Pinpoint the cell where the given text exists, returning its (X, Y) midpoint coordinate. 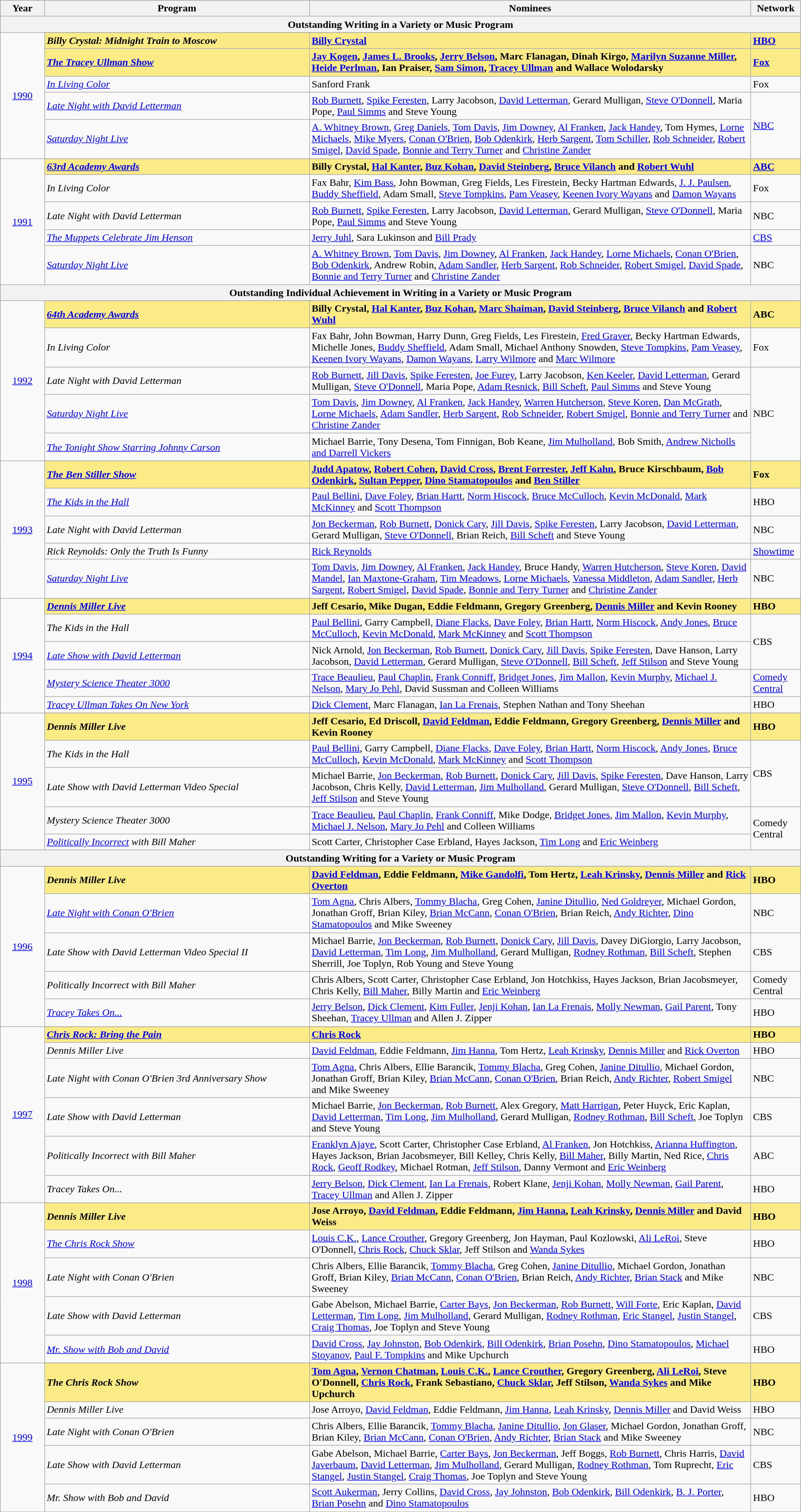
1995 (22, 781)
Jeff Cesario, Ed Driscoll, David Feldman, Eddie Feldmann, Gregory Greenberg, Dennis Miller and Kevin Rooney (530, 726)
Jeff Cesario, Mike Dugan, Eddie Feldmann, Gregory Greenberg, Dennis Miller and Kevin Rooney (530, 606)
Jerry Juhl, Sara Lukinson and Bill Prady (530, 237)
Late Night with Conan O'Brien 3rd Anniversary Show (177, 1078)
Dick Clement, Marc Flanagan, Ian La Frenais, Stephen Nathan and Tony Sheehan (530, 704)
Nominees (530, 8)
David Cross, Jay Johnston, Bob Odenkirk, Bill Odenkirk, Brian Posehn, Dino Stamatopoulos, Michael Stoyanov, Paul F. Tompkins and Mike Upchurch (530, 1349)
The Tracey Ullman Show (177, 63)
64th Academy Awards (177, 314)
Jerry Belson, Dick Clement, Kim Fuller, Jenji Kohan, Ian La Frenais, Molly Newman, Gail Parent, Tony Sheehan, Tracey Ullman and Allen J. Zipper (530, 1013)
1992 (22, 381)
Scott Aukerman, Jerry Collins, David Cross, Jay Johnston, Bob Odenkirk, Bill Odenkirk, B. J. Porter, Brian Posehn and Dino Stamatopoulos (530, 1498)
Outstanding Individual Achievement in Writing in a Variety or Music Program (400, 293)
1990 (22, 95)
Late Show with David Letterman Video Special II (177, 952)
1996 (22, 946)
Billy Crystal (530, 41)
Program (177, 8)
Network (776, 8)
Sanford Frank (530, 84)
David Feldman, Eddie Feldmann, Jim Hanna, Tom Hertz, Leah Krinsky, Dennis Miller and Rick Overton (530, 1050)
Billy Crystal, Hal Kanter, Buz Kohan, Marc Shaiman, David Steinberg, Bruce Vilanch and Robert Wuhl (530, 314)
Showtime (776, 551)
Late Show with David Letterman Video Special (177, 787)
Rick Reynolds: Only the Truth Is Funny (177, 551)
Chris Rock (530, 1034)
Outstanding Writing in a Variety or Music Program (400, 24)
1997 (22, 1114)
Billy Crystal, Hal Kanter, Buz Kohan, David Steinberg, Bruce Vilanch and Robert Wuhl (530, 166)
Scott Carter, Christopher Case Erbland, Hayes Jackson, Tim Long and Eric Weinberg (530, 842)
The Muppets Celebrate Jim Henson (177, 237)
David Feldman, Eddie Feldmann, Mike Gandolfi, Tom Hertz, Leah Krinsky, Dennis Miller and Rick Overton (530, 880)
The Tonight Show Starring Johnny Carson (177, 447)
Outstanding Writing for a Variety or Music Program (400, 858)
1991 (22, 221)
The Ben Stiller Show (177, 475)
Year (22, 8)
63rd Academy Awards (177, 166)
Tracey Ullman Takes On New York (177, 704)
1998 (22, 1283)
Jerry Belson, Dick Clement, Ian La Frenais, Robert Klane, Jenji Kohan, Molly Newman, Gail Parent, Tracey Ullman and Allen J. Zipper (530, 1188)
Billy Crystal: Midnight Train to Moscow (177, 41)
Chris Rock: Bring the Pain (177, 1034)
1999 (22, 1437)
1993 (22, 530)
Rick Reynolds (530, 551)
Judd Apatow, Robert Cohen, David Cross, Brent Forrester, Jeff Kahn, Bruce Kirschbaum, Bob Odenkirk, Sultan Pepper, Dino Stamatopoulos and Ben Stiller (530, 475)
1994 (22, 655)
Michael Barrie, Tony Desena, Tom Finnigan, Bob Keane, Jim Mulholland, Bob Smith, Andrew Nicholls and Darrell Vickers (530, 447)
Paul Bellini, Dave Foley, Brian Hartt, Norm Hiscock, Bruce McCulloch, Kevin McDonald, Mark McKinney and Scott Thompson (530, 502)
